Extract the [X, Y] coordinate from the center of the cell holding the provided text.  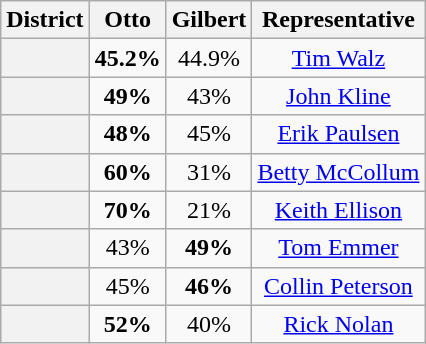
District [45, 20]
Rick Nolan [338, 324]
46% [209, 286]
John Kline [338, 96]
40% [209, 324]
21% [209, 210]
48% [128, 134]
Erik Paulsen [338, 134]
45.2% [128, 58]
44.9% [209, 58]
Representative [338, 20]
Tom Emmer [338, 248]
Betty McCollum [338, 172]
60% [128, 172]
Collin Peterson [338, 286]
52% [128, 324]
31% [209, 172]
70% [128, 210]
Otto [128, 20]
Gilbert [209, 20]
Tim Walz [338, 58]
Keith Ellison [338, 210]
